Output the [X, Y] coordinate of the center of the cell containing the given text.  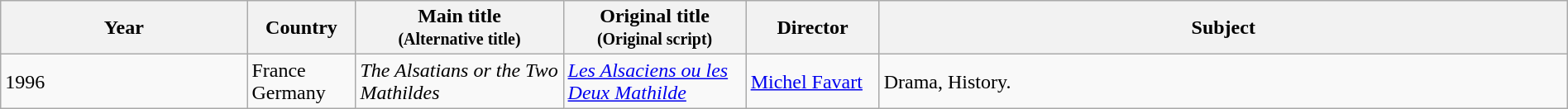
Les Alsaciens ou les Deux Mathilde [655, 81]
Subject [1223, 28]
Michel Favart [812, 81]
Year [124, 28]
Original title(Original script) [655, 28]
1996 [124, 81]
Director [812, 28]
FranceGermany [301, 81]
Drama, History. [1223, 81]
Country [301, 28]
The Alsatians or the Two Mathildes [460, 81]
Main title(Alternative title) [460, 28]
